Search for the cell housing the specified text and yield its (x, y) center coordinate. 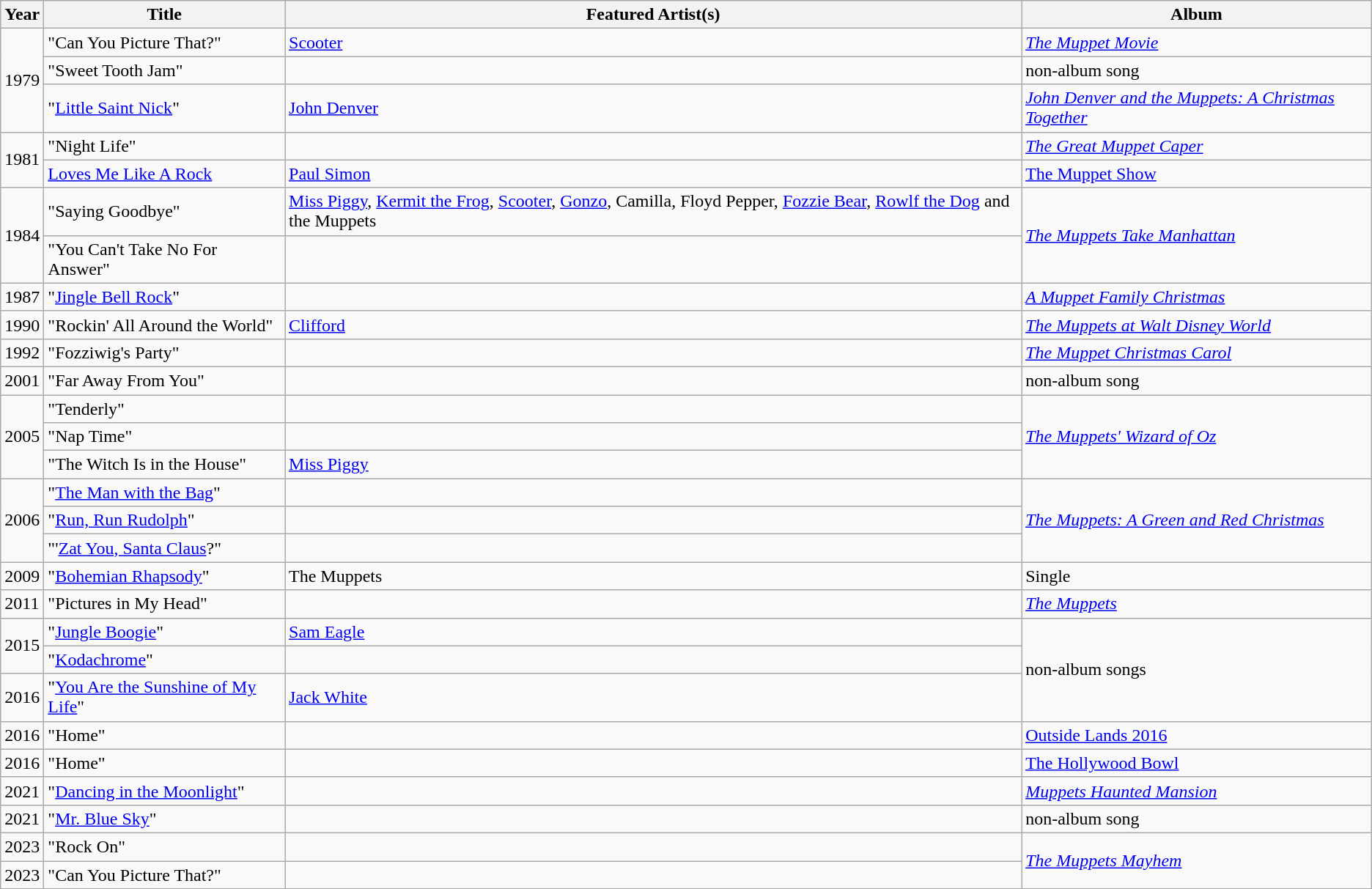
1990 (22, 325)
2015 (22, 646)
"Rockin' All Around the World" (164, 325)
"Jingle Bell Rock" (164, 297)
"You Can't Take No For Answer" (164, 259)
Single (1197, 576)
Jack White (654, 698)
"Saying Goodbye" (164, 211)
"Far Away From You" (164, 380)
"Tenderly" (164, 408)
Album (1197, 15)
"Sweet Tooth Jam" (164, 70)
"Rock On" (164, 846)
Title (164, 15)
"Fozziwig's Party" (164, 353)
2011 (22, 604)
1987 (22, 297)
1984 (22, 235)
"Little Saint Nick" (164, 108)
Loves Me Like A Rock (164, 174)
The Hollywood Bowl (1197, 763)
"Kodachrome" (164, 660)
Scooter (654, 43)
A Muppet Family Christmas (1197, 297)
John Denver (654, 108)
The Muppet Christmas Carol (1197, 353)
Miss Piggy, Kermit the Frog, Scooter, Gonzo, Camilla, Floyd Pepper, Fozzie Bear, Rowlf the Dog and the Muppets (654, 211)
"Dancing in the Moonlight" (164, 791)
"Run, Run Rudolph" (164, 520)
The Muppets' Wizard of Oz (1197, 436)
"Mr. Blue Sky" (164, 819)
The Muppets: A Green and Red Christmas (1197, 520)
The Muppet Show (1197, 174)
"Bohemian Rhapsody" (164, 576)
Outside Lands 2016 (1197, 735)
2005 (22, 436)
"Jungle Boogie" (164, 632)
Miss Piggy (654, 465)
"Pictures in My Head" (164, 604)
"The Witch Is in the House" (164, 465)
"'Zat You, Santa Claus?" (164, 548)
John Denver and the Muppets: A Christmas Together (1197, 108)
2009 (22, 576)
Featured Artist(s) (654, 15)
2006 (22, 520)
"Nap Time" (164, 437)
"You Are the Sunshine of My Life" (164, 698)
Paul Simon (654, 174)
The Muppet Movie (1197, 43)
Year (22, 15)
The Muppets at Walt Disney World (1197, 325)
1981 (22, 160)
non-album songs (1197, 670)
2001 (22, 380)
1992 (22, 353)
Muppets Haunted Mansion (1197, 791)
Clifford (654, 325)
"Night Life" (164, 146)
The Muppets Take Manhattan (1197, 235)
Sam Eagle (654, 632)
The Muppets Mayhem (1197, 860)
1979 (22, 81)
The Great Muppet Caper (1197, 146)
"The Man with the Bag" (164, 493)
